Determine the [x, y] coordinate at the center of the cell enclosing the given text.  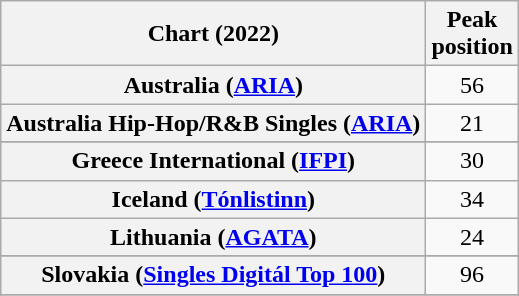
Lithuania (AGATA) [214, 237]
96 [472, 275]
Peakposition [472, 34]
Australia (ARIA) [214, 85]
21 [472, 123]
Slovakia (Singles Digitál Top 100) [214, 275]
Australia Hip-Hop/R&B Singles (ARIA) [214, 123]
Chart (2022) [214, 34]
24 [472, 237]
34 [472, 199]
Greece International (IFPI) [214, 161]
30 [472, 161]
56 [472, 85]
Iceland (Tónlistinn) [214, 199]
